Detect which cell encompasses the target text, then output its (x, y) center coordinate. 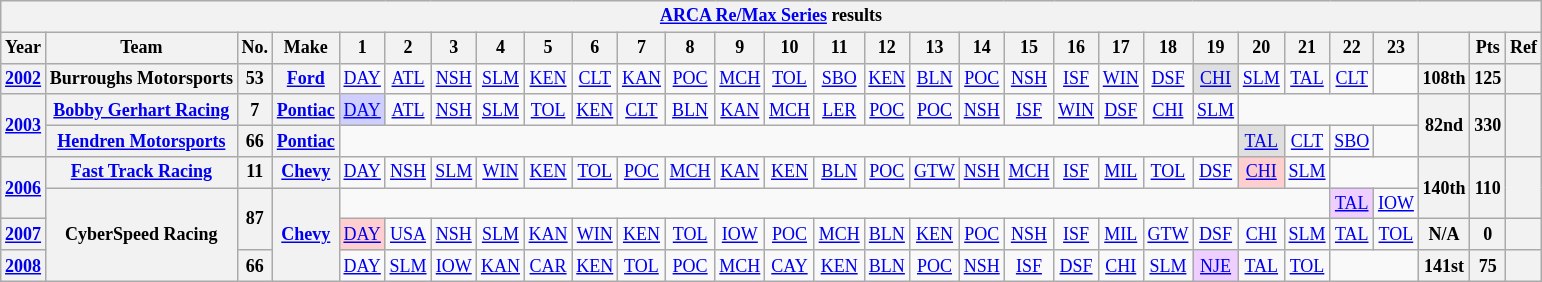
1 (362, 48)
Pts (1488, 48)
Ref (1524, 48)
Fast Track Racing (141, 172)
53 (254, 78)
0 (1488, 234)
87 (254, 219)
18 (1168, 48)
NJE (1216, 266)
5 (548, 48)
75 (1488, 266)
2 (408, 48)
4 (501, 48)
17 (1120, 48)
CAY (790, 266)
8 (690, 48)
23 (1396, 48)
Make (306, 48)
Year (24, 48)
140th (1444, 188)
2008 (24, 266)
110 (1488, 188)
LER (839, 110)
USA (408, 234)
Ford (306, 78)
125 (1488, 78)
19 (1216, 48)
108th (1444, 78)
CyberSpeed Racing (141, 235)
9 (740, 48)
14 (982, 48)
Bobby Gerhart Racing (141, 110)
141st (1444, 266)
330 (1488, 125)
22 (1352, 48)
Hendren Motorsports (141, 140)
2003 (24, 125)
2002 (24, 78)
Burroughs Motorsports (141, 78)
2007 (24, 234)
CAR (548, 266)
13 (935, 48)
12 (887, 48)
ARCA Re/Max Series results (771, 16)
20 (1261, 48)
82nd (1444, 125)
3 (454, 48)
6 (595, 48)
Team (141, 48)
16 (1076, 48)
21 (1307, 48)
N/A (1444, 234)
10 (790, 48)
No. (254, 48)
2006 (24, 188)
15 (1029, 48)
